Scan for the cell matching the given text and deliver its [x, y] coordinate at center. 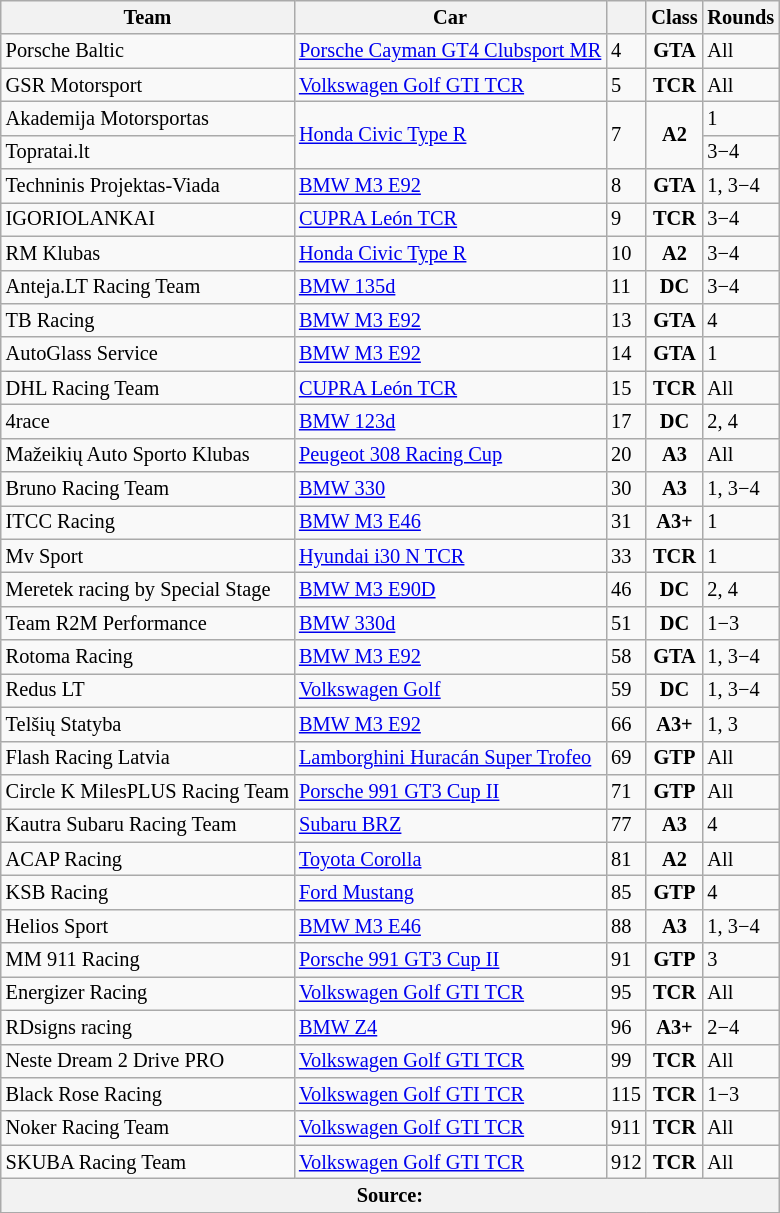
ACAP Racing [148, 859]
Team R2M Performance [148, 623]
33 [626, 556]
46 [626, 589]
KSB Racing [148, 892]
3 [742, 960]
Telšių Statyba [148, 724]
5 [626, 85]
Rotoma Racing [148, 657]
911 [626, 1128]
Porsche Cayman GT4 Clubsport MR [450, 51]
2−4 [742, 1027]
BMW Z4 [450, 1027]
Hyundai i30 N TCR [450, 556]
Noker Racing Team [148, 1128]
71 [626, 791]
58 [626, 657]
Neste Dream 2 Drive PRO [148, 1061]
IGORIOLANKAI [148, 219]
AutoGlass Service [148, 354]
SKUBA Racing Team [148, 1162]
BMW 135d [450, 287]
115 [626, 1094]
4race [148, 421]
Black Rose Racing [148, 1094]
Helios Sport [148, 926]
95 [626, 993]
DHL Racing Team [148, 388]
Volkswagen Golf [450, 690]
17 [626, 421]
15 [626, 388]
Energizer Racing [148, 993]
Akademija Motorsportas [148, 118]
Circle K MilesPLUS Racing Team [148, 791]
10 [626, 253]
TB Racing [148, 320]
69 [626, 758]
59 [626, 690]
Source: [390, 1195]
9 [626, 219]
77 [626, 825]
91 [626, 960]
96 [626, 1027]
Mv Sport [148, 556]
Techninis Projektas-Viada [148, 186]
Subaru BRZ [450, 825]
8 [626, 186]
912 [626, 1162]
11 [626, 287]
31 [626, 522]
Topratai.lt [148, 152]
Porsche Baltic [148, 51]
BMW 123d [450, 421]
BMW 330d [450, 623]
Redus LT [148, 690]
Car [450, 17]
Mažeikių Auto Sporto Klubas [148, 455]
1, 3 [742, 724]
14 [626, 354]
Peugeot 308 Racing Cup [450, 455]
Team [148, 17]
Bruno Racing Team [148, 489]
Toyota Corolla [450, 859]
7 [626, 134]
Rounds [742, 17]
Ford Mustang [450, 892]
51 [626, 623]
99 [626, 1061]
20 [626, 455]
BMW M3 E90D [450, 589]
Meretek racing by Special Stage [148, 589]
13 [626, 320]
Lamborghini Huracán Super Trofeo [450, 758]
BMW 330 [450, 489]
85 [626, 892]
Class [674, 17]
GSR Motorsport [148, 85]
66 [626, 724]
RM Klubas [148, 253]
MM 911 Racing [148, 960]
30 [626, 489]
RDsigns racing [148, 1027]
Kautra Subaru Racing Team [148, 825]
ITCC Racing [148, 522]
88 [626, 926]
Flash Racing Latvia [148, 758]
Anteja.LT Racing Team [148, 287]
81 [626, 859]
